Locate the cell with the specified text and output its [X, Y] center coordinate. 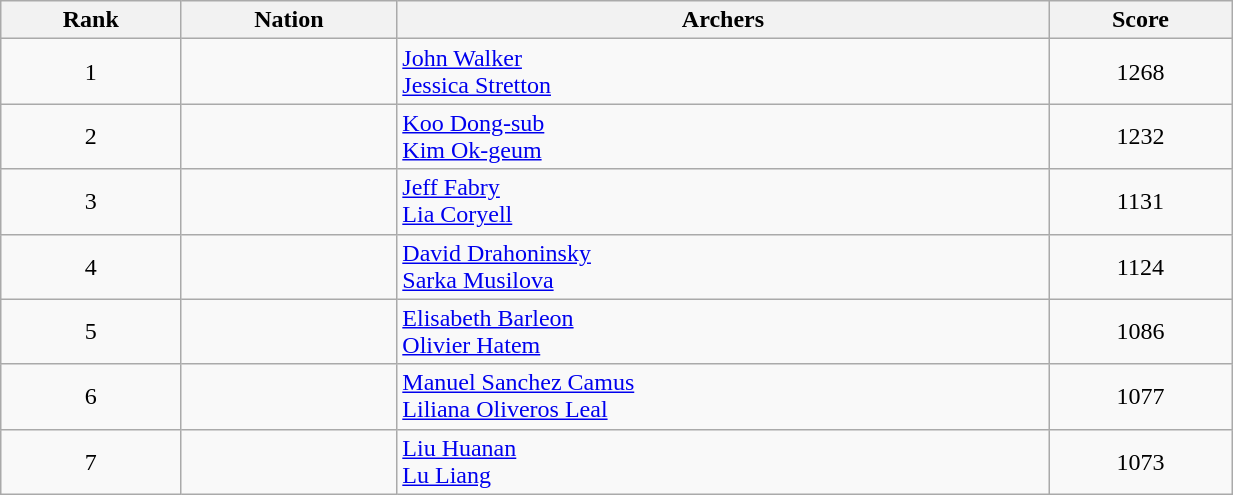
Nation [289, 20]
1131 [1140, 202]
Score [1140, 20]
6 [91, 396]
3 [91, 202]
5 [91, 332]
1077 [1140, 396]
John WalkerJessica Stretton [723, 72]
Elisabeth BarleonOlivier Hatem [723, 332]
Archers [723, 20]
Jeff FabryLia Coryell [723, 202]
1232 [1140, 136]
2 [91, 136]
1073 [1140, 462]
Koo Dong-subKim Ok-geum [723, 136]
1 [91, 72]
1268 [1140, 72]
David Drahoninsky Sarka Musilova [723, 266]
Rank [91, 20]
4 [91, 266]
Liu HuananLu Liang [723, 462]
1086 [1140, 332]
7 [91, 462]
1124 [1140, 266]
Manuel Sanchez CamusLiliana Oliveros Leal [723, 396]
